From the cell containing the given text, extract its center point as [X, Y] coordinate. 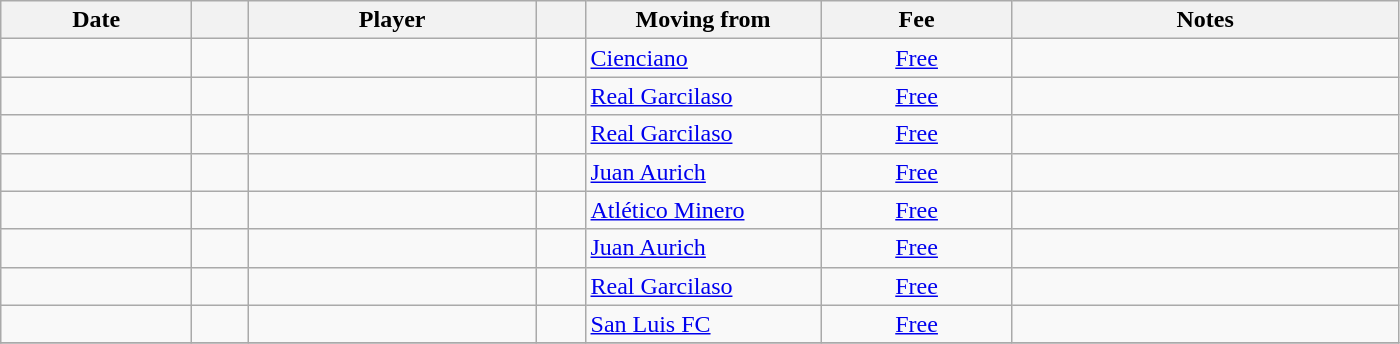
Cienciano [703, 58]
Moving from [703, 20]
Date [96, 20]
Player [392, 20]
San Luis FC [703, 324]
Atlético Minero [703, 210]
Notes [1205, 20]
Fee [916, 20]
